Scan for the cell matching the given text and deliver its [X, Y] coordinate at center. 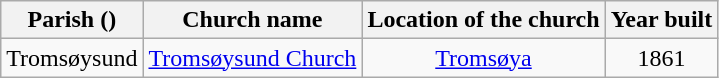
Tromsøysund Church [252, 58]
Church name [252, 20]
Tromsøya [484, 58]
Location of the church [484, 20]
Tromsøysund [72, 58]
Parish () [72, 20]
Year built [662, 20]
1861 [662, 58]
